For the text-containing cell, return its midpoint in [X, Y] coordinate format. 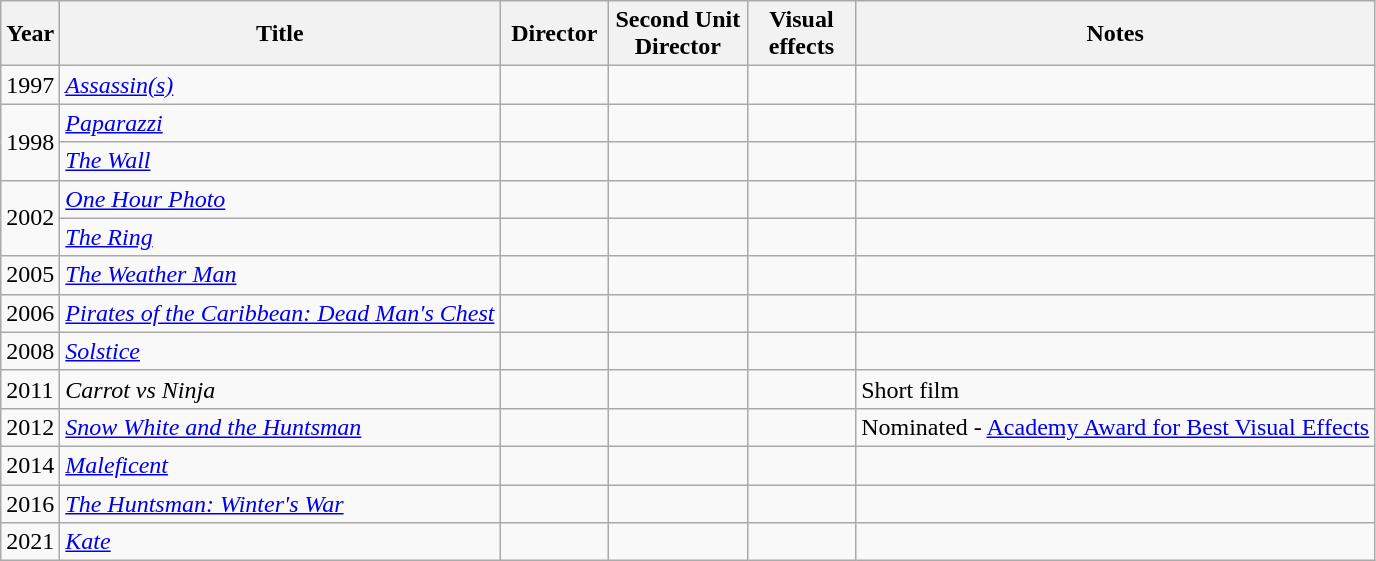
Second Unit Director [678, 34]
2016 [30, 503]
The Huntsman: Winter's War [280, 503]
1997 [30, 85]
Visual effects [802, 34]
2012 [30, 427]
The Ring [280, 237]
2021 [30, 542]
Pirates of the Caribbean: Dead Man's Chest [280, 313]
Maleficent [280, 465]
Assassin(s) [280, 85]
The Weather Man [280, 275]
The Wall [280, 161]
Kate [280, 542]
Carrot vs Ninja [280, 389]
2006 [30, 313]
Short film [1116, 389]
Director [554, 34]
Nominated - Academy Award for Best Visual Effects [1116, 427]
Notes [1116, 34]
One Hour Photo [280, 199]
Solstice [280, 351]
2005 [30, 275]
2002 [30, 218]
2008 [30, 351]
Year [30, 34]
2011 [30, 389]
Snow White and the Huntsman [280, 427]
Title [280, 34]
1998 [30, 142]
2014 [30, 465]
Paparazzi [280, 123]
